Capture the cell that displays the provided text and extract its (X, Y) central coordinate. 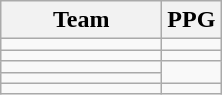
PPG (192, 20)
Team (82, 20)
